Capture the cell that displays the provided text and extract its (x, y) central coordinate. 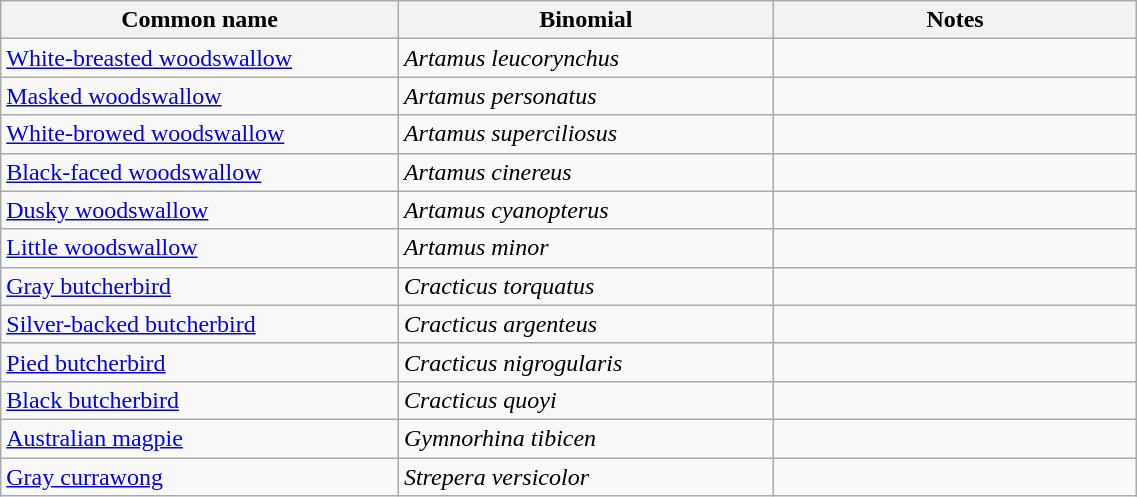
Artamus cinereus (586, 172)
Notes (955, 20)
Cracticus argenteus (586, 324)
Silver-backed butcherbird (200, 324)
Cracticus nigrogularis (586, 362)
Artamus superciliosus (586, 134)
Little woodswallow (200, 248)
Binomial (586, 20)
Masked woodswallow (200, 96)
Gymnorhina tibicen (586, 438)
Gray currawong (200, 477)
White-browed woodswallow (200, 134)
Dusky woodswallow (200, 210)
Artamus minor (586, 248)
Artamus cyanopterus (586, 210)
Common name (200, 20)
Australian magpie (200, 438)
Cracticus torquatus (586, 286)
Artamus personatus (586, 96)
White-breasted woodswallow (200, 58)
Black butcherbird (200, 400)
Cracticus quoyi (586, 400)
Gray butcherbird (200, 286)
Strepera versicolor (586, 477)
Artamus leucorynchus (586, 58)
Pied butcherbird (200, 362)
Black-faced woodswallow (200, 172)
